For the text-containing cell, return its midpoint in (x, y) coordinate format. 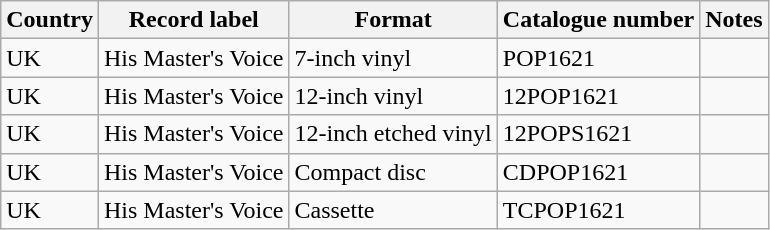
Country (50, 20)
CDPOP1621 (598, 172)
Record label (193, 20)
7-inch vinyl (393, 58)
POP1621 (598, 58)
Compact disc (393, 172)
12POP1621 (598, 96)
12POPS1621 (598, 134)
Cassette (393, 210)
TCPOP1621 (598, 210)
Format (393, 20)
Catalogue number (598, 20)
Notes (734, 20)
12-inch vinyl (393, 96)
12-inch etched vinyl (393, 134)
